For the text-containing cell, return its midpoint in [X, Y] coordinate format. 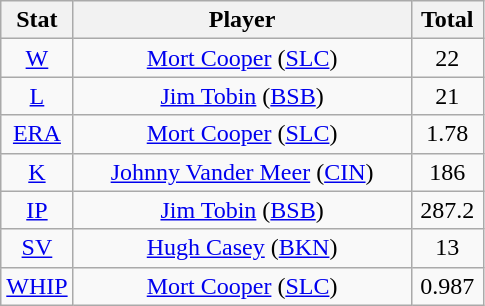
K [37, 172]
Player [242, 20]
WHIP [37, 286]
W [37, 58]
287.2 [447, 210]
ERA [37, 134]
1.78 [447, 134]
0.987 [447, 286]
SV [37, 248]
Hugh Casey (BKN) [242, 248]
22 [447, 58]
Johnny Vander Meer (CIN) [242, 172]
Stat [37, 20]
13 [447, 248]
IP [37, 210]
L [37, 96]
186 [447, 172]
21 [447, 96]
Total [447, 20]
